From the cell containing the given text, extract its center point as [x, y] coordinate. 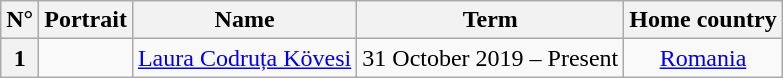
Term [490, 20]
Portrait [86, 20]
Romania [703, 58]
N° [20, 20]
Home country [703, 20]
31 October 2019 – Present [490, 58]
Name [244, 20]
Laura Codruța Kövesi [244, 58]
1 [20, 58]
